Determine the [X, Y] coordinate at the center of the cell enclosing the given text.  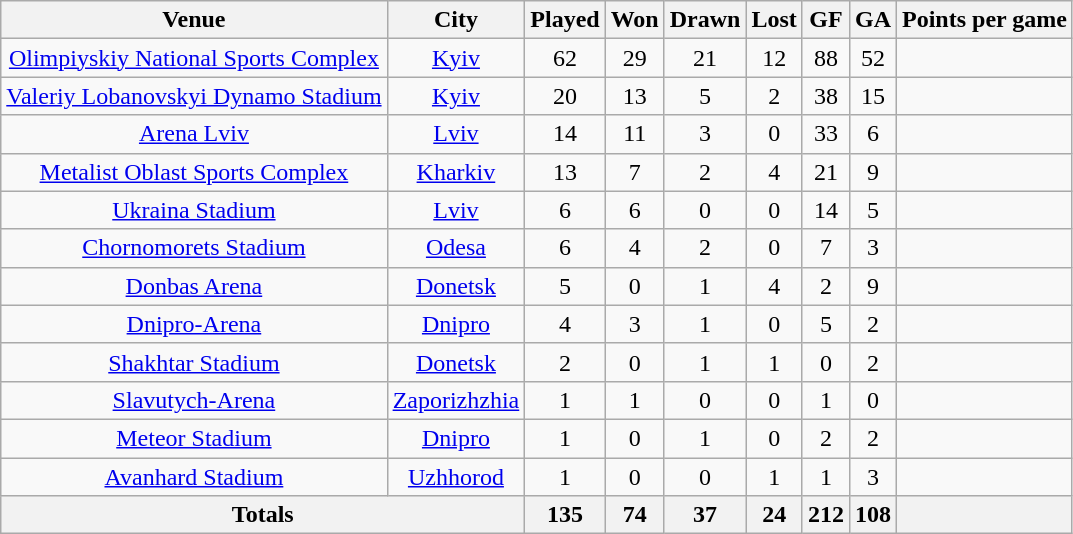
GA [872, 20]
Shakhtar Stadium [194, 362]
Uzhhorod [456, 477]
Venue [194, 20]
62 [565, 58]
37 [705, 515]
Totals [263, 515]
15 [872, 96]
Ukraina Stadium [194, 210]
12 [774, 58]
Played [565, 20]
74 [634, 515]
Olimpiyskiy National Sports Complex [194, 58]
Dnipro-Arena [194, 324]
29 [634, 58]
Lost [774, 20]
Metalist Oblast Sports Complex [194, 172]
GF [826, 20]
212 [826, 515]
Slavutych-Arena [194, 400]
108 [872, 515]
Valeriy Lobanovskyi Dynamo Stadium [194, 96]
Odesa [456, 248]
Chornomorets Stadium [194, 248]
52 [872, 58]
Donbas Arena [194, 286]
20 [565, 96]
Kharkiv [456, 172]
38 [826, 96]
Points per game [985, 20]
Won [634, 20]
33 [826, 134]
135 [565, 515]
Drawn [705, 20]
Arena Lviv [194, 134]
Avanhard Stadium [194, 477]
Zaporizhzhia [456, 400]
24 [774, 515]
11 [634, 134]
City [456, 20]
Meteor Stadium [194, 438]
88 [826, 58]
